Return (X, Y) of the center of cell containing provided text 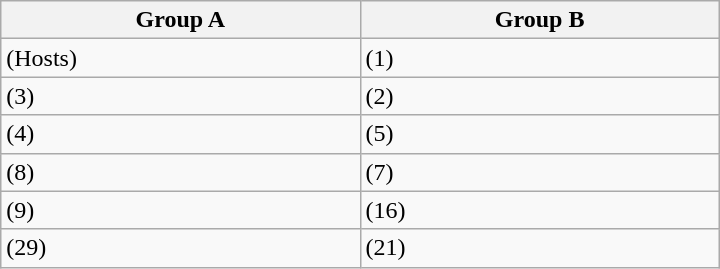
Group B (540, 20)
(Hosts) (180, 58)
(21) (540, 248)
(4) (180, 134)
(2) (540, 96)
(7) (540, 172)
(3) (180, 96)
(8) (180, 172)
(9) (180, 210)
(16) (540, 210)
(5) (540, 134)
(1) (540, 58)
Group A (180, 20)
(29) (180, 248)
